Extract the (X, Y) coordinate from the center of the cell holding the provided text.  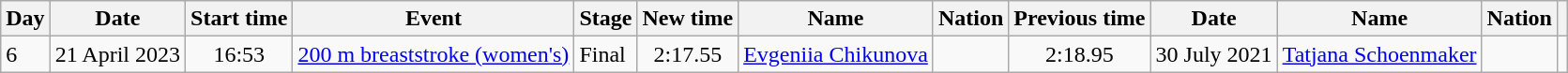
2:18.95 (1079, 54)
200 m breaststroke (women's) (434, 54)
Day (25, 19)
Event (434, 19)
New time (688, 19)
30 July 2021 (1214, 54)
6 (25, 54)
21 April 2023 (117, 54)
2:17.55 (688, 54)
Evgeniia Chikunova (836, 54)
Previous time (1079, 19)
Tatjana Schoenmaker (1379, 54)
16:53 (239, 54)
Final (606, 54)
Stage (606, 19)
Start time (239, 19)
